Return (X, Y) of the center of cell containing provided text 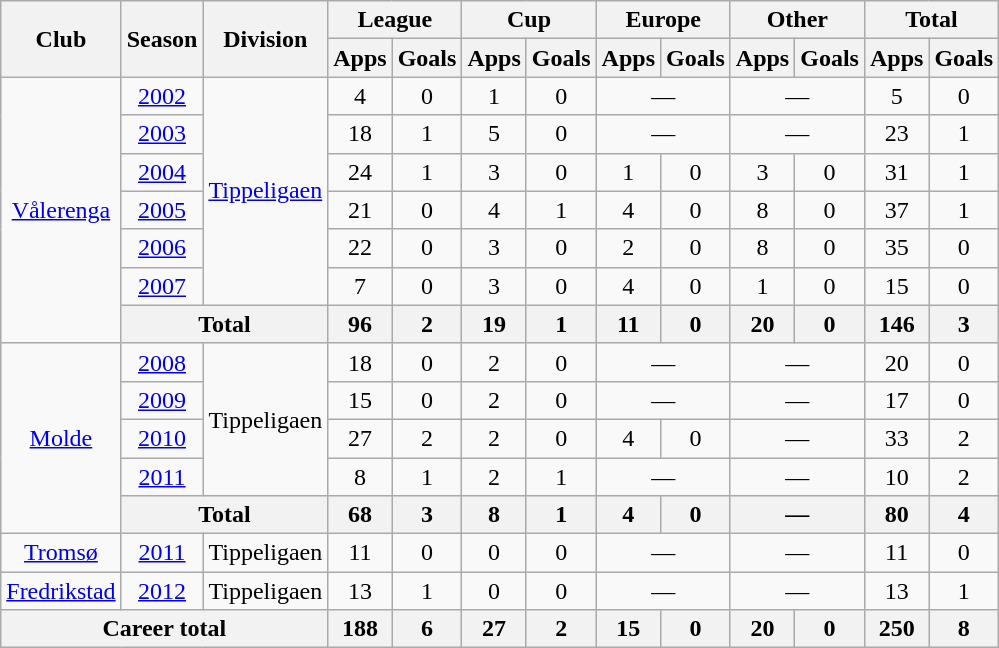
33 (896, 438)
35 (896, 248)
Vålerenga (61, 210)
2002 (162, 96)
188 (360, 629)
250 (896, 629)
19 (494, 324)
37 (896, 210)
21 (360, 210)
10 (896, 477)
2004 (162, 172)
Career total (164, 629)
2007 (162, 286)
2012 (162, 591)
Tromsø (61, 553)
2006 (162, 248)
2003 (162, 134)
24 (360, 172)
2005 (162, 210)
23 (896, 134)
Other (797, 20)
Europe (663, 20)
Fredrikstad (61, 591)
80 (896, 515)
Club (61, 39)
68 (360, 515)
Cup (529, 20)
96 (360, 324)
Division (266, 39)
League (395, 20)
31 (896, 172)
17 (896, 400)
2009 (162, 400)
2010 (162, 438)
Season (162, 39)
Molde (61, 438)
146 (896, 324)
2008 (162, 362)
6 (427, 629)
22 (360, 248)
7 (360, 286)
